Scan for the cell matching the given text and deliver its (x, y) coordinate at center. 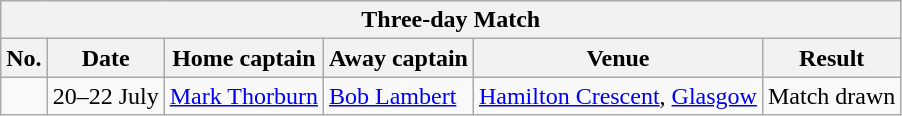
Bob Lambert (398, 96)
Hamilton Crescent, Glasgow (618, 96)
Result (831, 58)
Away captain (398, 58)
Home captain (244, 58)
20–22 July (106, 96)
Date (106, 58)
No. (24, 58)
Match drawn (831, 96)
Mark Thorburn (244, 96)
Three-day Match (451, 20)
Venue (618, 58)
